Find where the given text appears and provide that cell's center as (x, y) coordinate. 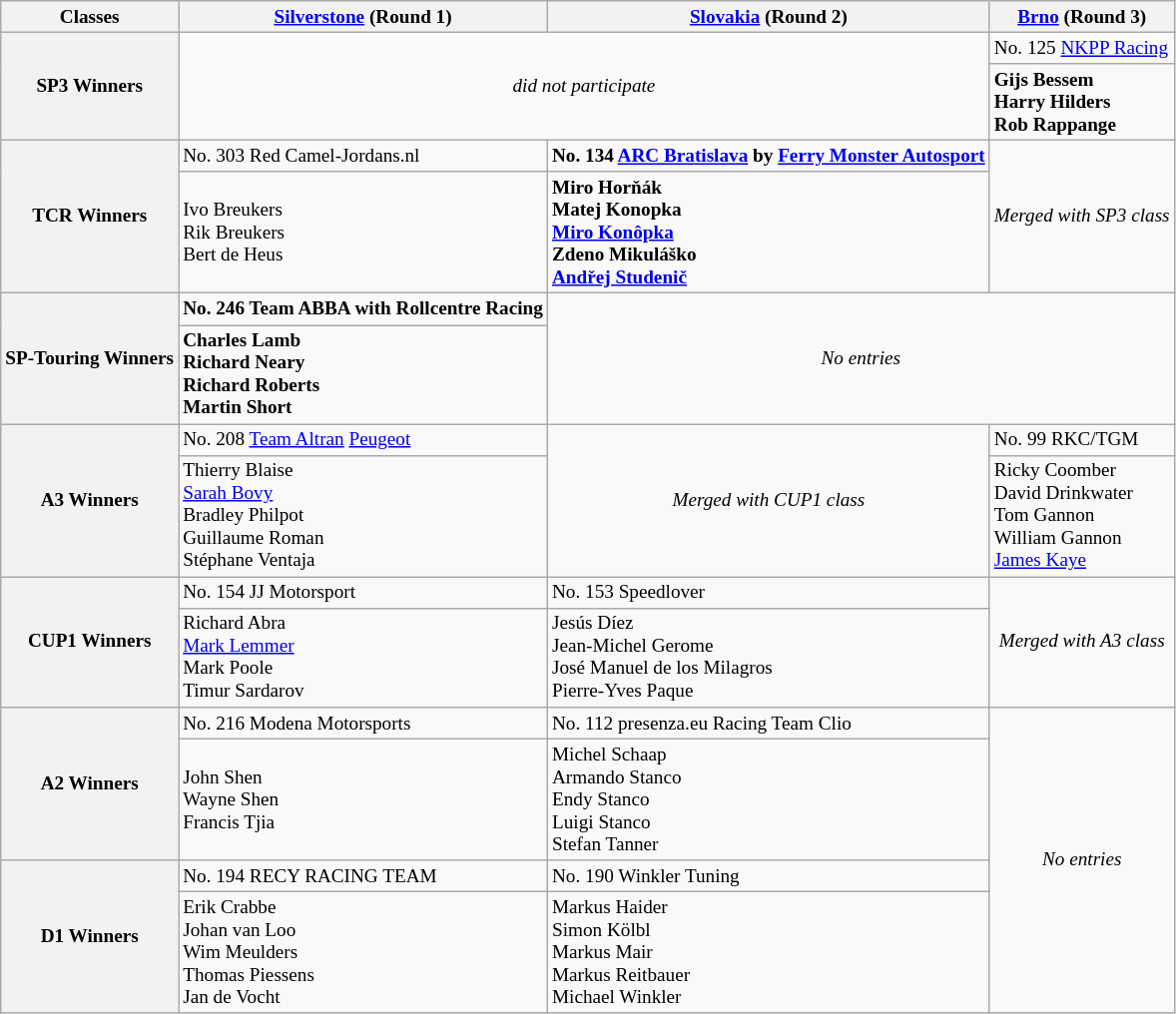
No. 216 Modena Motorsports (363, 724)
Silverstone (Round 1) (363, 17)
Miro Horňák Matej Konopka Miro Konôpka Zdeno Mikuláško Andřej Studenič (769, 233)
Merged with SP3 class (1082, 216)
No. 134 ARC Bratislava by Ferry Monster Autosport (769, 156)
Ricky Coomber David Drinkwater Tom Gannon William Gannon James Kaye (1082, 516)
No. 112 presenza.eu Racing Team Clio (769, 724)
Richard Abra Mark Lemmer Mark Poole Timur Sardarov (363, 657)
Markus Haider Simon Kölbl Markus Mair Markus Reitbauer Michael Winkler (769, 953)
CUP1 Winners (90, 643)
No. 99 RKC/TGM (1082, 440)
Merged with A3 class (1082, 643)
No. 208 Team Altran Peugeot (363, 440)
John Shen Wayne Shen Francis Tjia (363, 799)
A3 Winners (90, 501)
Merged with CUP1 class (769, 501)
SP-Touring Winners (90, 359)
Thierry Blaise Sarah Bovy Bradley Philpot Guillaume Roman Stéphane Ventaja (363, 516)
No. 303 Red Camel-Jordans.nl (363, 156)
No. 125 NKPP Racing (1082, 48)
Charles Lamb Richard Neary Richard Roberts Martin Short (363, 373)
No. 246 Team ABBA with Rollcentre Racing (363, 309)
Erik Crabbe Johan van Loo Wim Meulders Thomas Piessens Jan de Vocht (363, 953)
D1 Winners (90, 936)
Ivo Breukers Rik Breukers Bert de Heus (363, 233)
A2 Winners (90, 784)
Slovakia (Round 2) (769, 17)
No. 194 RECY RACING TEAM (363, 876)
No. 190 Winkler Tuning (769, 876)
did not participate (585, 86)
No. 154 JJ Motorsport (363, 593)
No. 153 Speedlover (769, 593)
Jesús Díez Jean-Michel Gerome José Manuel de los Milagros Pierre-Yves Paque (769, 657)
Brno (Round 3) (1082, 17)
Gijs Bessem Harry Hilders Rob Rappange (1082, 102)
Classes (90, 17)
Michel Schaap Armando Stanco Endy Stanco Luigi Stanco Stefan Tanner (769, 799)
SP3 Winners (90, 86)
TCR Winners (90, 216)
